Detect which cell encompasses the target text, then output its (x, y) center coordinate. 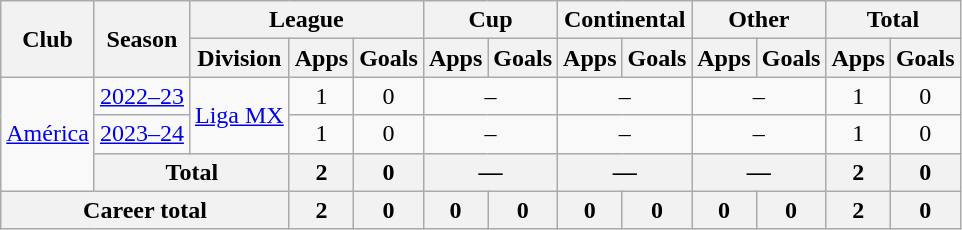
Club (48, 39)
2023–24 (142, 134)
League (306, 20)
Other (759, 20)
2022–23 (142, 96)
Division (239, 58)
Career total (145, 210)
Cup (490, 20)
Liga MX (239, 115)
Continental (625, 20)
Season (142, 39)
América (48, 134)
